Locate the cell with the specified text and output its [x, y] center coordinate. 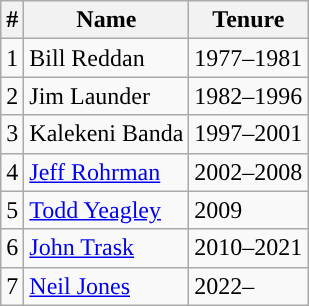
Name [106, 20]
2022– [248, 286]
# [12, 20]
Tenure [248, 20]
2002–2008 [248, 172]
3 [12, 134]
Jeff Rohrman [106, 172]
John Trask [106, 248]
5 [12, 210]
1977–1981 [248, 58]
1 [12, 58]
Todd Yeagley [106, 210]
1997–2001 [248, 134]
4 [12, 172]
Neil Jones [106, 286]
2 [12, 96]
6 [12, 248]
Jim Launder [106, 96]
Bill Reddan [106, 58]
7 [12, 286]
Kalekeni Banda [106, 134]
2009 [248, 210]
2010–2021 [248, 248]
1982–1996 [248, 96]
